Provide the (X, Y) coordinate of the cell's center where the given text is located.  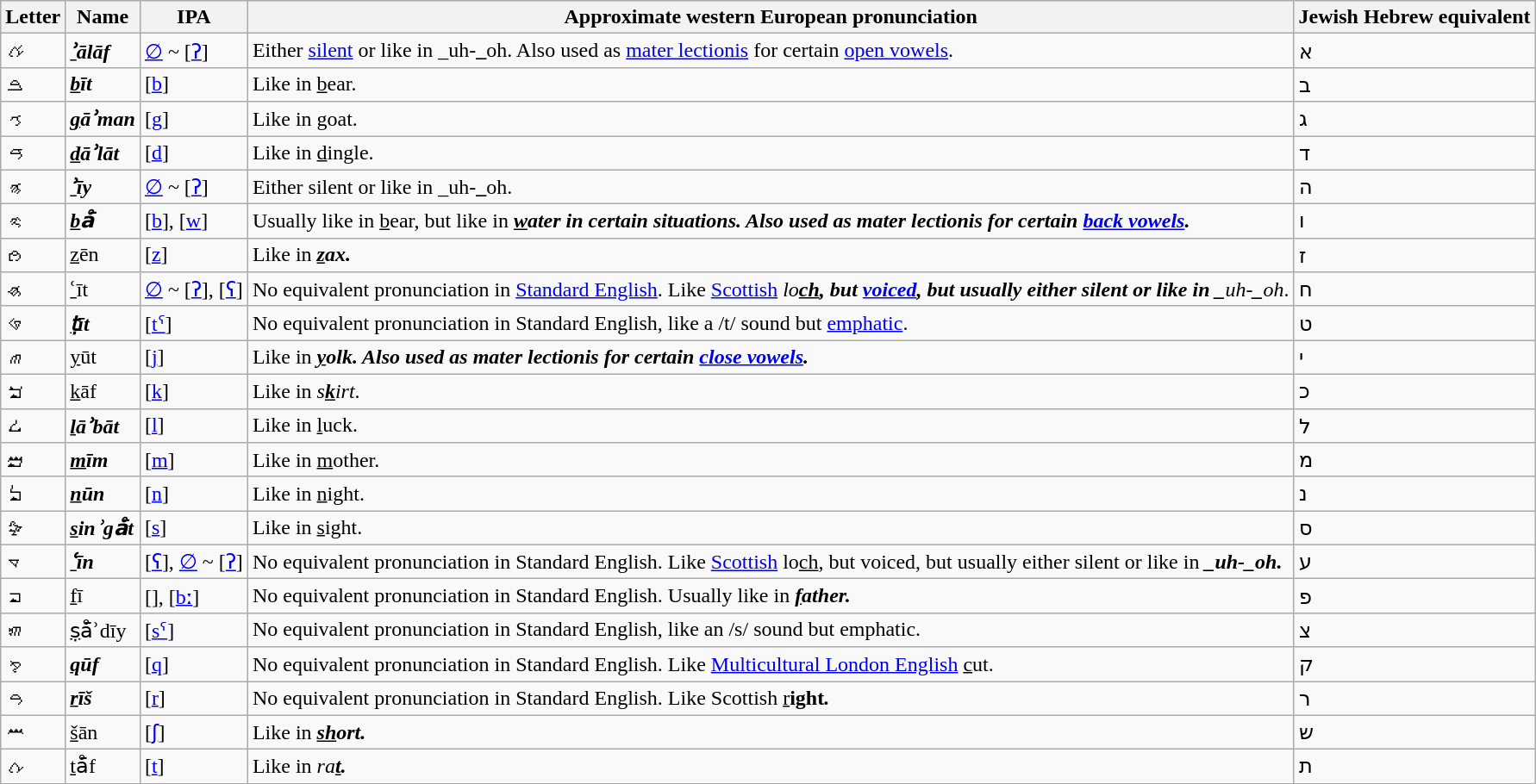
ࠊ (33, 391)
ק (1414, 664)
∅ ~ [ʔ], [ʕ] (193, 289)
[d] (193, 153)
ת (1414, 767)
[r] (193, 698)
ࠏ (33, 562)
Like in bear. (771, 84)
sinʾgå̄t (103, 528)
ࠃ (33, 153)
[s] (193, 528)
ג (1414, 119)
ʾīy (103, 187)
No equivalent pronunciation in Standard English, like a /t/ sound but emphatic. (771, 323)
ࠎ (33, 528)
Letter (33, 17)
ࠂ (33, 119)
ס (1414, 528)
ח (1414, 289)
Approximate western European pronunciation (771, 17)
Like in zax. (771, 255)
מ (1414, 460)
Either silent or like in _uh-_oh. Also used as mater lectionis for certain open vowels. (771, 51)
[m] (193, 460)
ר (1414, 698)
[l] (193, 426)
ࠈ (33, 323)
ע (1414, 562)
ࠔ (33, 732)
bå̄ (103, 221)
No equivalent pronunciation in Standard English, like an /s/ sound but emphatic. (771, 630)
ࠓ (33, 698)
[ʃ] (193, 732)
Like in night. (771, 494)
Usually like in bear, but like in water in certain situations. Also used as mater lectionis for certain back vowels. (771, 221)
[b] (193, 84)
[n] (193, 494)
lāʾbāt (103, 426)
Like in skirt. (771, 391)
Jewish Hebrew equivalent (1414, 17)
ʿīn (103, 562)
ࠌ (33, 460)
gāʾman (103, 119)
[z] (193, 255)
ࠑ (33, 630)
zēn (103, 255)
ʾālāf (103, 51)
ࠐ (33, 596)
qūf (103, 664)
ࠁ (33, 84)
ࠄ (33, 187)
Like in sight. (771, 528)
Name (103, 17)
No equivalent pronunciation in Standard English. Usually like in father. (771, 596)
[tˤ] (193, 323)
ࠋ (33, 426)
[b], [w] (193, 221)
Like in rat. (771, 767)
ה (1414, 187)
כ (1414, 391)
ב (1414, 84)
ࠕ (33, 767)
ד (1414, 153)
ש (1414, 732)
י (1414, 358)
rīš (103, 698)
Like in dingle. (771, 153)
[t] (193, 767)
kāf (103, 391)
[j] (193, 358)
[g] (193, 119)
[k] (193, 391)
nūn (103, 494)
šān (103, 732)
[sˤ] (193, 630)
ט (1414, 323)
Like in goat. (771, 119)
צ (1414, 630)
ו (1414, 221)
fī (103, 596)
ࠇ (33, 289)
IPA (193, 17)
[q] (193, 664)
Like in luck. (771, 426)
ࠍ (33, 494)
ࠀ (33, 51)
mīm (103, 460)
ז (1414, 255)
נ (1414, 494)
No equivalent pronunciation in Standard English. Like Scottish right. (771, 698)
bīt (103, 84)
ṭīt (103, 323)
ࠅ (33, 221)
No equivalent pronunciation in Standard English. Like Multicultural London English cut. (771, 664)
ࠆ (33, 255)
פ (1414, 596)
ࠒ (33, 664)
א (1414, 51)
ࠉ (33, 358)
yūt (103, 358)
ṣå̄ʾdīy (103, 630)
dāʾlāt (103, 153)
[], [bː] (193, 596)
Like in mother. (771, 460)
ʿīt (103, 289)
[ʕ], ∅ ~ [ʔ] (193, 562)
ל (1414, 426)
Either silent or like in _uh-_oh. (771, 187)
Like in short. (771, 732)
tå̄f (103, 767)
Like in yolk. Also used as mater lectionis for certain close vowels. (771, 358)
